Output the (X, Y) coordinate of the center of the cell containing the given text.  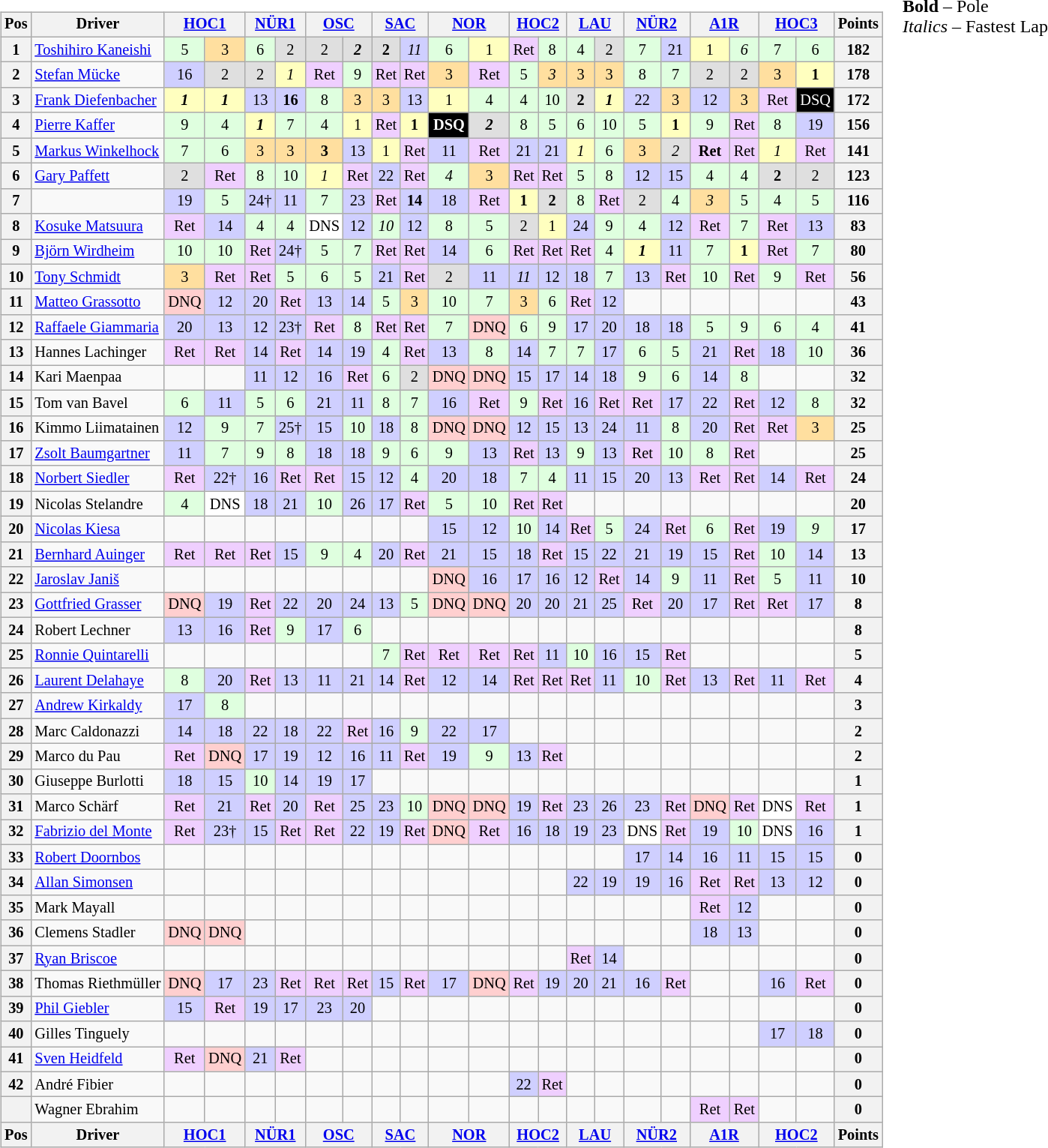
Marco du Pau (97, 757)
Robert Doornbos (97, 857)
38 (16, 984)
29 (16, 757)
178 (858, 75)
Ronnie Quintarelli (97, 655)
31 (16, 807)
Fabrizio del Monte (97, 832)
30 (16, 781)
Jaroslav Janiš (97, 580)
156 (858, 125)
Sven Heidfeld (97, 1060)
Phil Giebler (97, 1009)
25† (290, 428)
43 (858, 302)
116 (858, 201)
Kari Maenpaa (97, 378)
27 (16, 706)
34 (16, 883)
83 (858, 226)
35 (16, 908)
Marc Caldonazzi (97, 731)
182 (858, 49)
172 (858, 100)
Tom van Bavel (97, 403)
Gary Paffett (97, 176)
Nicolas Kiesa (97, 529)
Kimmo Liimatainen (97, 428)
Thomas Riethmüller (97, 984)
80 (858, 252)
Robert Lechner (97, 630)
Wagner Ebrahim (97, 1110)
Markus Winkelhock (97, 151)
Clemens Stadler (97, 933)
Andrew Kirkaldy (97, 706)
Matteo Grassotto (97, 302)
Gottfried Grasser (97, 605)
Nicolas Stelandre (97, 504)
Frank Diefenbacher (97, 100)
André Fibier (97, 1084)
39 (16, 1009)
Toshihiro Kaneishi (97, 49)
Kosuke Matsuura (97, 226)
Laurent Delahaye (97, 681)
28 (16, 731)
Ryan Briscoe (97, 958)
33 (16, 857)
40 (16, 1034)
Marco Schärf (97, 807)
Bernhard Auinger (97, 554)
Björn Wirdheim (97, 252)
Hannes Lachinger (97, 352)
Giuseppe Burlotti (97, 781)
HOC3 (796, 25)
Pierre Kaffer (97, 125)
Tony Schmidt (97, 277)
Norbert Siedler (97, 478)
56 (858, 277)
Allan Simonsen (97, 883)
22† (225, 478)
37 (16, 958)
Raffaele Giammaria (97, 328)
123 (858, 176)
Gilles Tinguely (97, 1034)
141 (858, 151)
Mark Mayall (97, 908)
Stefan Mücke (97, 75)
Zsolt Baumgartner (97, 454)
42 (16, 1084)
